Return the [X, Y] coordinate for the center point of the cell that contains the specified text.  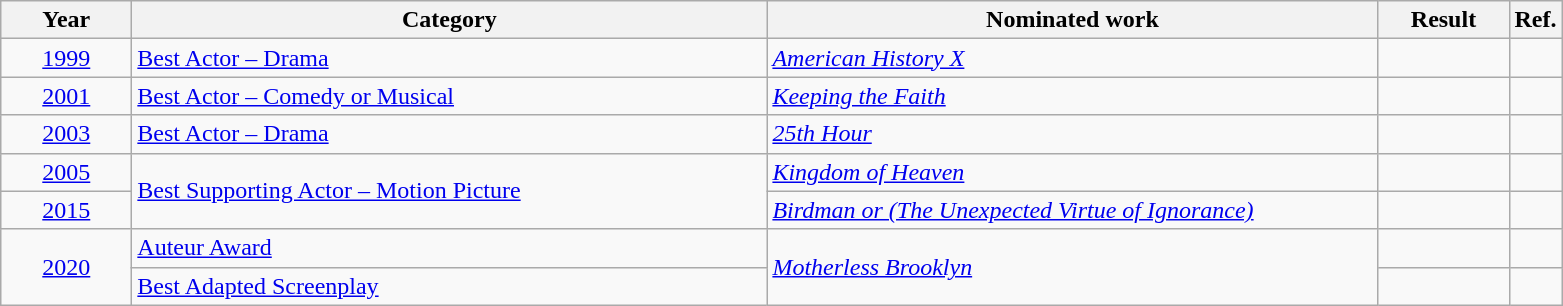
American History X [1072, 58]
1999 [66, 58]
Year [66, 20]
2003 [66, 134]
2005 [66, 172]
Best Adapted Screenplay [450, 286]
Auteur Award [450, 248]
2015 [66, 210]
Keeping the Faith [1072, 96]
2020 [66, 267]
2001 [66, 96]
Best Supporting Actor – Motion Picture [450, 191]
Birdman or (The Unexpected Virtue of Ignorance) [1072, 210]
25th Hour [1072, 134]
Nominated work [1072, 20]
Result [1444, 20]
Ref. [1536, 20]
Kingdom of Heaven [1072, 172]
Best Actor – Comedy or Musical [450, 96]
Category [450, 20]
Motherless Brooklyn [1072, 267]
